Identify which cell holds the provided text, then report its [X, Y] central coordinate. 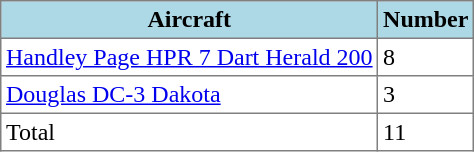
Douglas DC-3 Dakota [190, 95]
Number [426, 20]
Aircraft [190, 20]
Handley Page HPR 7 Dart Herald 200 [190, 57]
8 [426, 57]
Total [190, 132]
3 [426, 95]
11 [426, 132]
